Extract the (X, Y) coordinate from the center of the cell holding the provided text.  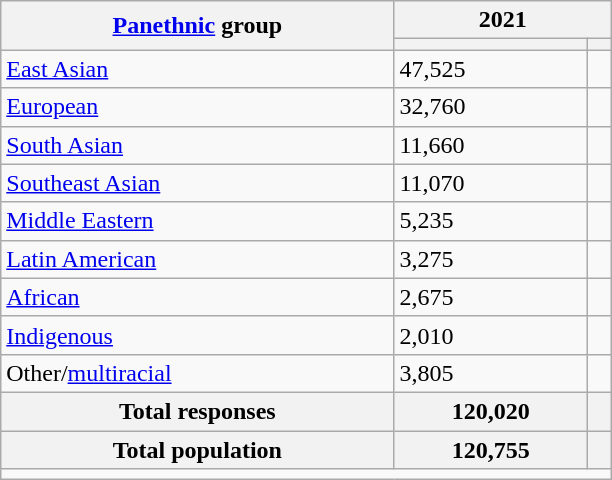
Other/multiracial (198, 373)
120,755 (491, 449)
3,805 (491, 373)
South Asian (198, 145)
2021 (503, 20)
Southeast Asian (198, 183)
Middle Eastern (198, 221)
5,235 (491, 221)
2,675 (491, 297)
Indigenous (198, 335)
Total responses (198, 411)
African (198, 297)
East Asian (198, 69)
32,760 (491, 107)
11,070 (491, 183)
120,020 (491, 411)
47,525 (491, 69)
Panethnic group (198, 26)
3,275 (491, 259)
Latin American (198, 259)
European (198, 107)
2,010 (491, 335)
11,660 (491, 145)
Total population (198, 449)
